Provide the (X, Y) coordinate of the cell's center where the given text is located.  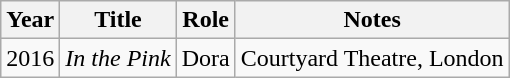
In the Pink (118, 58)
Title (118, 20)
Role (206, 20)
Year (30, 20)
2016 (30, 58)
Dora (206, 58)
Courtyard Theatre, London (372, 58)
Notes (372, 20)
